From the cell containing the given text, extract its center point as [x, y] coordinate. 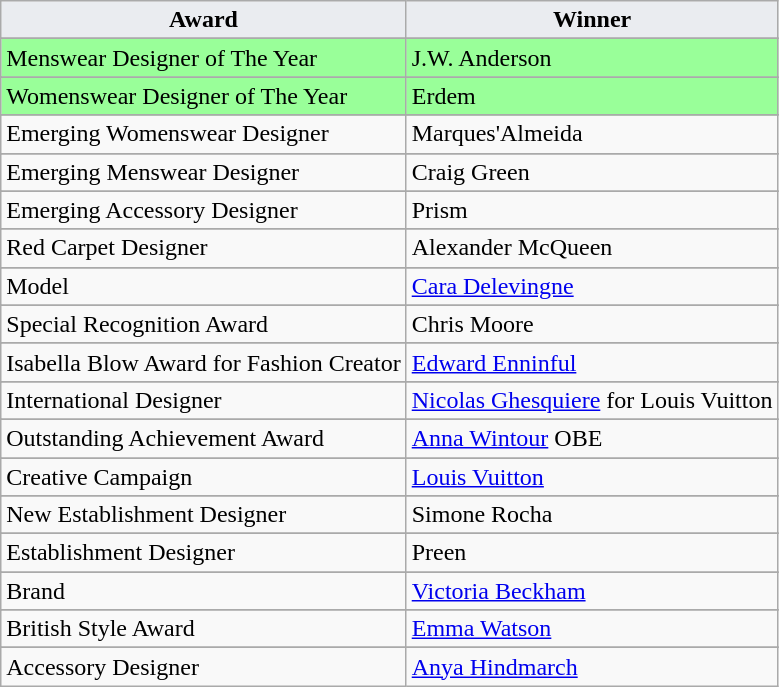
Preen [592, 553]
Erdem [592, 96]
Isabella Blow Award for Fashion Creator [204, 362]
Emerging Womenswear Designer [204, 134]
Marques'Almeida [592, 134]
Menswear Designer of The Year [204, 58]
J.W. Anderson [592, 58]
Special Recognition Award [204, 324]
Outstanding Achievement Award [204, 438]
Anya Hindmarch [592, 667]
Red Carpet Designer [204, 248]
Winner [592, 20]
British Style Award [204, 629]
Edward Enninful [592, 362]
Emerging Menswear Designer [204, 172]
Alexander McQueen [592, 248]
Emerging Accessory Designer [204, 210]
Model [204, 286]
Cara Delevingne [592, 286]
Womenswear Designer of The Year [204, 96]
Brand [204, 591]
Craig Green [592, 172]
Victoria Beckham [592, 591]
Accessory Designer [204, 667]
Nicolas Ghesquiere for Louis Vuitton [592, 400]
Anna Wintour OBE [592, 438]
Emma Watson [592, 629]
Award [204, 20]
Simone Rocha [592, 515]
Establishment Designer [204, 553]
New Establishment Designer [204, 515]
Prism [592, 210]
International Designer [204, 400]
Creative Campaign [204, 477]
Louis Vuitton [592, 477]
Chris Moore [592, 324]
